Return (x, y) of the center of cell containing provided text 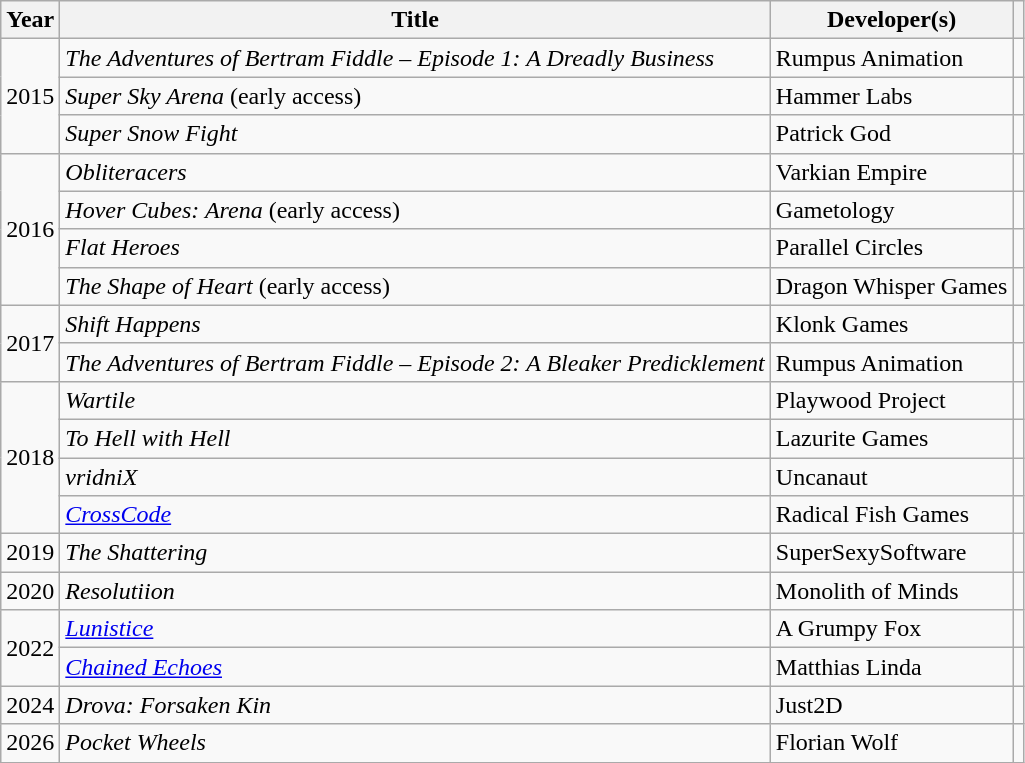
Super Snow Fight (415, 134)
2017 (30, 343)
Wartile (415, 400)
Matthias Linda (892, 667)
A Grumpy Fox (892, 629)
2016 (30, 229)
Gametology (892, 210)
2015 (30, 96)
2018 (30, 457)
CrossCode (415, 515)
Year (30, 20)
To Hell with Hell (415, 438)
The Shape of Heart (early access) (415, 286)
Lunistice (415, 629)
Obliteracers (415, 172)
Drova: Forsaken Kin (415, 705)
Varkian Empire (892, 172)
Developer(s) (892, 20)
2022 (30, 648)
Uncanaut (892, 477)
Parallel Circles (892, 248)
Hover Cubes: Arena (early access) (415, 210)
Title (415, 20)
Florian Wolf (892, 743)
Dragon Whisper Games (892, 286)
Chained Echoes (415, 667)
The Adventures of Bertram Fiddle – Episode 1: A Dreadly Business (415, 58)
Resolutiion (415, 591)
Playwood Project (892, 400)
Radical Fish Games (892, 515)
vridniX (415, 477)
2026 (30, 743)
2019 (30, 553)
Flat Heroes (415, 248)
Super Sky Arena (early access) (415, 96)
2024 (30, 705)
Shift Happens (415, 324)
Lazurite Games (892, 438)
Just2D (892, 705)
The Adventures of Bertram Fiddle – Episode 2: A Bleaker Predicklement (415, 362)
Hammer Labs (892, 96)
Patrick God (892, 134)
Monolith of Minds (892, 591)
Pocket Wheels (415, 743)
SuperSexySoftware (892, 553)
The Shattering (415, 553)
2020 (30, 591)
Klonk Games (892, 324)
